Scan for the cell matching the given text and deliver its (X, Y) coordinate at center. 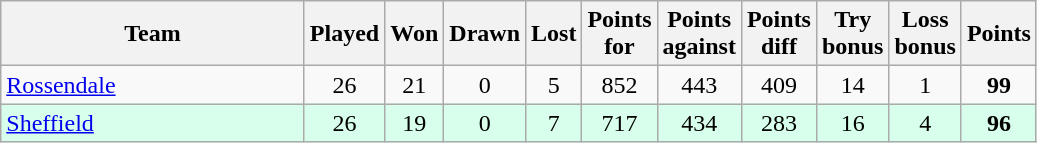
5 (554, 85)
96 (998, 123)
Loss bonus (925, 34)
Lost (554, 34)
852 (620, 85)
4 (925, 123)
Points (998, 34)
Try bonus (852, 34)
434 (699, 123)
Played (344, 34)
409 (778, 85)
1 (925, 85)
Points for (620, 34)
Won (414, 34)
Points against (699, 34)
Team (153, 34)
7 (554, 123)
Drawn (485, 34)
Points diff (778, 34)
443 (699, 85)
283 (778, 123)
717 (620, 123)
16 (852, 123)
19 (414, 123)
21 (414, 85)
Rossendale (153, 85)
99 (998, 85)
14 (852, 85)
Sheffield (153, 123)
